From the cell containing the given text, extract its center point as (x, y) coordinate. 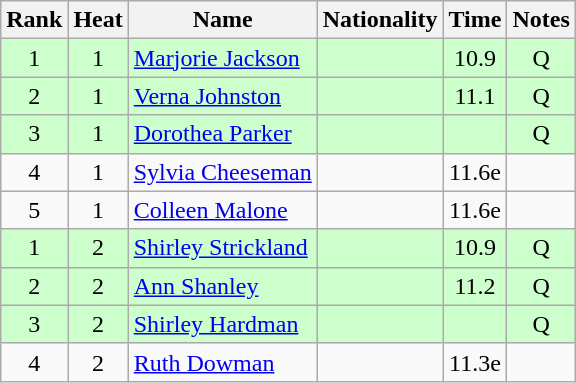
Marjorie Jackson (222, 58)
Shirley Strickland (222, 248)
Verna Johnston (222, 96)
Sylvia Cheeseman (222, 172)
11.1 (475, 96)
Heat (98, 20)
Ruth Dowman (222, 362)
Name (222, 20)
Rank (34, 20)
Dorothea Parker (222, 134)
Shirley Hardman (222, 324)
Notes (541, 20)
Nationality (380, 20)
Ann Shanley (222, 286)
Time (475, 20)
11.3e (475, 362)
Colleen Malone (222, 210)
5 (34, 210)
11.2 (475, 286)
